From the cell containing the given text, extract its center point as [X, Y] coordinate. 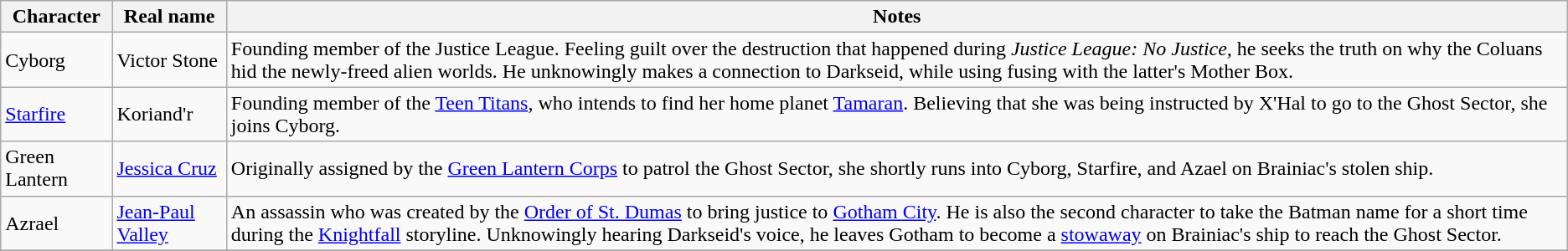
Real name [169, 17]
Victor Stone [169, 60]
Notes [896, 17]
Jessica Cruz [169, 169]
Azrael [57, 223]
Character [57, 17]
Green Lantern [57, 169]
Jean-Paul Valley [169, 223]
Starfire [57, 114]
Cyborg [57, 60]
Koriand'r [169, 114]
